Pinpoint the cell where the given text exists, returning its (x, y) midpoint coordinate. 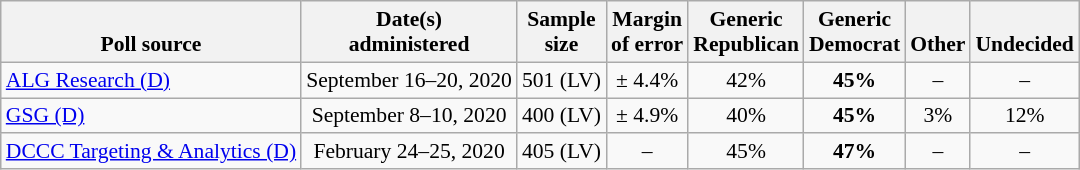
DCCC Targeting & Analytics (D) (151, 152)
Undecided (1024, 32)
42% (746, 80)
12% (1024, 116)
Marginof error (647, 32)
Other (938, 32)
Samplesize (562, 32)
Poll source (151, 32)
GenericRepublican (746, 32)
501 (LV) (562, 80)
February 24–25, 2020 (409, 152)
405 (LV) (562, 152)
ALG Research (D) (151, 80)
± 4.9% (647, 116)
Date(s)administered (409, 32)
47% (854, 152)
400 (LV) (562, 116)
3% (938, 116)
40% (746, 116)
September 8–10, 2020 (409, 116)
GSG (D) (151, 116)
± 4.4% (647, 80)
September 16–20, 2020 (409, 80)
GenericDemocrat (854, 32)
